Locate the cell with the specified text and output its (X, Y) center coordinate. 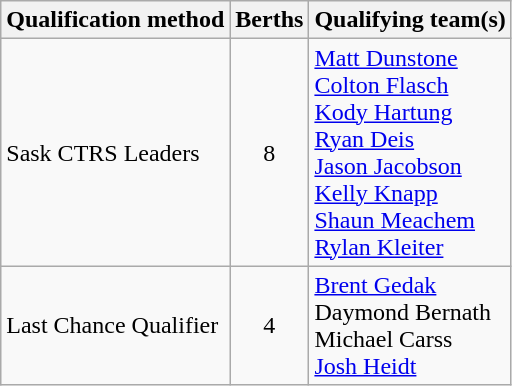
4 (270, 326)
Qualifying team(s) (410, 20)
8 (270, 152)
Sask CTRS Leaders (116, 152)
Brent Gedak Daymond Bernath Michael Carss Josh Heidt (410, 326)
Berths (270, 20)
Matt Dunstone Colton Flasch Kody Hartung Ryan Deis Jason Jacobson Kelly Knapp Shaun Meachem Rylan Kleiter (410, 152)
Qualification method (116, 20)
Last Chance Qualifier (116, 326)
